Extract the [X, Y] coordinate from the center of the cell holding the provided text.  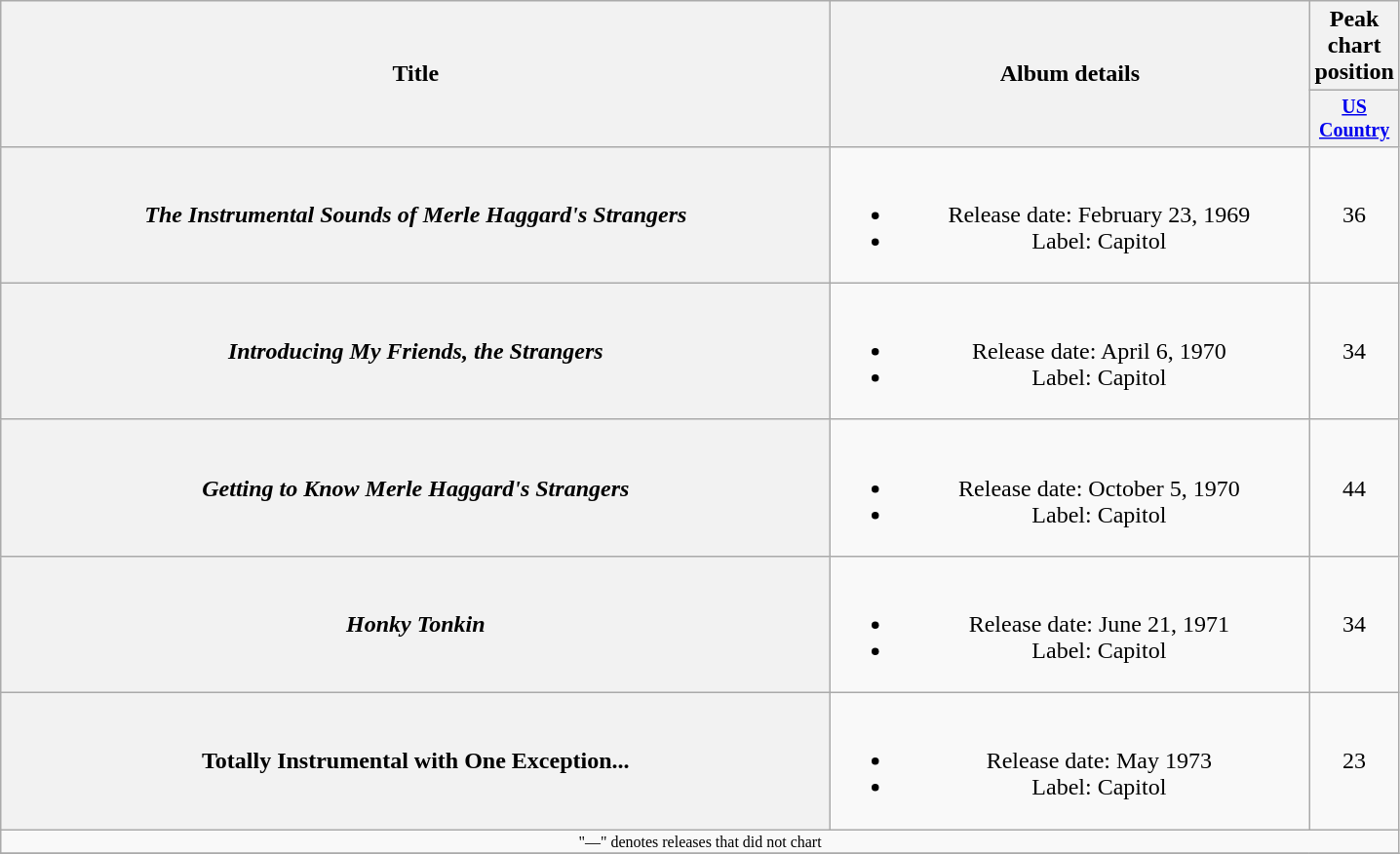
US Country [1354, 119]
Release date: June 21, 1971Label: Capitol [1070, 624]
36 [1354, 214]
Release date: October 5, 1970Label: Capitol [1070, 487]
Release date: April 6, 1970Label: Capitol [1070, 351]
Introducing My Friends, the Strangers [415, 351]
Getting to Know Merle Haggard's Strangers [415, 487]
23 [1354, 761]
Title [415, 74]
Release date: February 23, 1969Label: Capitol [1070, 214]
The Instrumental Sounds of Merle Haggard's Strangers [415, 214]
Album details [1070, 74]
Release date: May 1973Label: Capitol [1070, 761]
Honky Tonkin [415, 624]
Totally Instrumental with One Exception... [415, 761]
44 [1354, 487]
"—" denotes releases that did not chart [700, 841]
Peakchartposition [1354, 46]
